Determine the (x, y) coordinate at the center of the cell enclosing the given text.  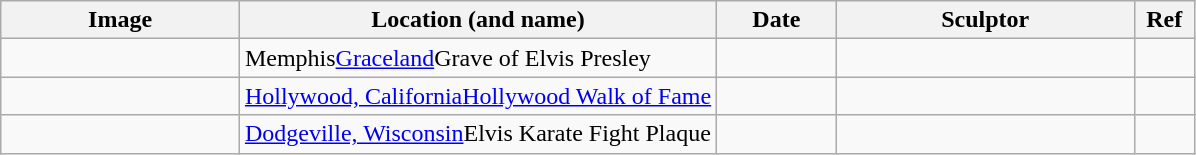
MemphisGracelandGrave of Elvis Presley (478, 58)
Dodgeville, WisconsinElvis Karate Fight Plaque (478, 134)
Date (776, 20)
Sculptor (985, 20)
Ref (1164, 20)
Hollywood, CaliforniaHollywood Walk of Fame (478, 96)
Location (and name) (478, 20)
Image (120, 20)
